For the text-containing cell, return its midpoint in [X, Y] coordinate format. 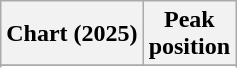
Chart (2025) [72, 34]
Peakposition [189, 34]
